From the cell containing the given text, extract its center point as [x, y] coordinate. 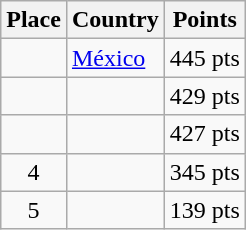
Place [34, 20]
427 pts [204, 134]
139 pts [204, 210]
México [115, 58]
445 pts [204, 58]
345 pts [204, 172]
4 [34, 172]
429 pts [204, 96]
Points [204, 20]
5 [34, 210]
Country [115, 20]
